Provide the [x, y] coordinate of the cell's center where the given text is located.  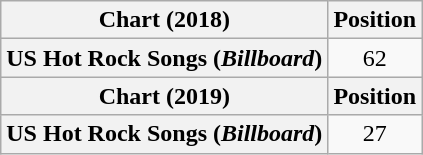
Chart (2019) [164, 96]
27 [375, 134]
62 [375, 58]
Chart (2018) [164, 20]
